Extract the (x, y) coordinate from the center of the cell holding the provided text.  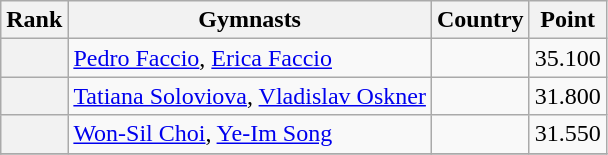
31.800 (568, 96)
Won-Sil Choi, Ye-Im Song (250, 134)
Country (480, 20)
Pedro Faccio, Erica Faccio (250, 58)
31.550 (568, 134)
Tatiana Soloviova, Vladislav Oskner (250, 96)
Point (568, 20)
Gymnasts (250, 20)
Rank (34, 20)
35.100 (568, 58)
